Identify which cell holds the provided text, then report its [x, y] central coordinate. 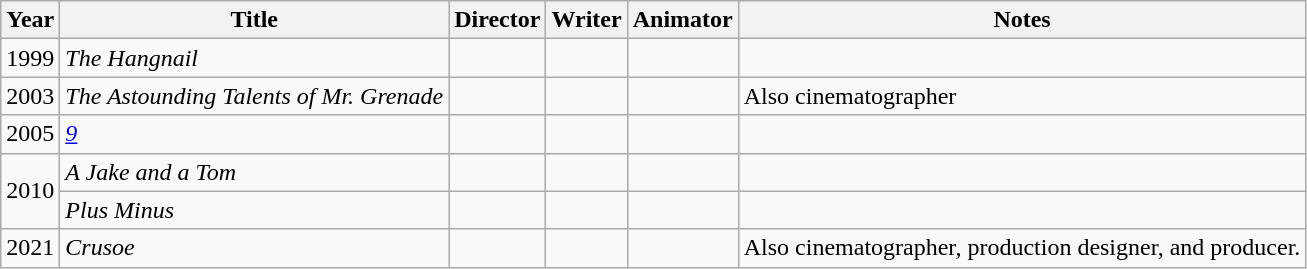
Notes [1022, 20]
Director [498, 20]
1999 [30, 58]
Title [254, 20]
2005 [30, 134]
Year [30, 20]
Crusoe [254, 248]
2010 [30, 191]
Animator [682, 20]
2021 [30, 248]
Also cinematographer [1022, 96]
The Hangnail [254, 58]
9 [254, 134]
Plus Minus [254, 210]
A Jake and a Tom [254, 172]
2003 [30, 96]
The Astounding Talents of Mr. Grenade [254, 96]
Writer [586, 20]
Also cinematographer, production designer, and producer. [1022, 248]
